Find where the given text appears and provide that cell's center as [X, Y] coordinate. 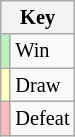
Win [42, 51]
Key [38, 17]
Draw [42, 85]
Defeat [42, 118]
